For the text-containing cell, return its midpoint in [X, Y] coordinate format. 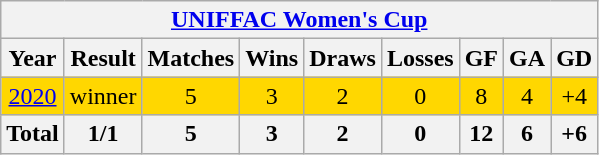
Year [33, 58]
Matches [191, 58]
+6 [574, 134]
6 [528, 134]
Wins [272, 58]
GD [574, 58]
Result [103, 58]
UNIFFAC Women's Cup [300, 20]
8 [481, 96]
GF [481, 58]
+4 [574, 96]
2020 [33, 96]
Losses [420, 58]
Total [33, 134]
winner [103, 96]
GA [528, 58]
4 [528, 96]
12 [481, 134]
Draws [343, 58]
1/1 [103, 134]
